Pinpoint the cell where the given text exists, returning its (X, Y) midpoint coordinate. 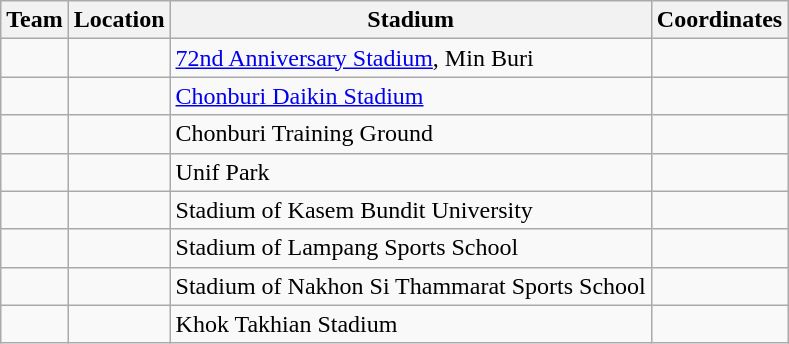
Stadium of Nakhon Si Thammarat Sports School (410, 286)
Team (35, 20)
Chonburi Training Ground (410, 134)
Coordinates (719, 20)
72nd Anniversary Stadium, Min Buri (410, 58)
Khok Takhian Stadium (410, 324)
Stadium (410, 20)
Stadium of Kasem Bundit University (410, 210)
Stadium of Lampang Sports School (410, 248)
Unif Park (410, 172)
Chonburi Daikin Stadium (410, 96)
Location (119, 20)
